Capture the cell that displays the provided text and extract its (x, y) central coordinate. 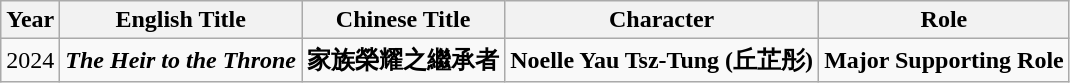
Major Supporting Role (944, 60)
Noelle Yau Tsz-Tung (丘芷彤) (662, 60)
English Title (181, 20)
Character (662, 20)
The Heir to the Throne (181, 60)
Role (944, 20)
Year (30, 20)
家族榮耀之繼承者 (404, 60)
Chinese Title (404, 20)
2024 (30, 60)
